Pinpoint the cell where the given text exists, returning its [x, y] midpoint coordinate. 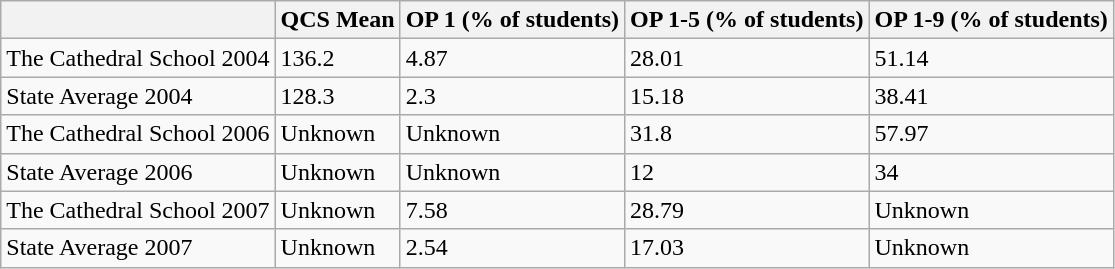
34 [991, 172]
The Cathedral School 2006 [138, 134]
The Cathedral School 2007 [138, 210]
15.18 [747, 96]
2.3 [512, 96]
QCS Mean [338, 20]
38.41 [991, 96]
17.03 [747, 248]
OP 1-5 (% of students) [747, 20]
OP 1 (% of students) [512, 20]
31.8 [747, 134]
The Cathedral School 2004 [138, 58]
28.79 [747, 210]
4.87 [512, 58]
51.14 [991, 58]
State Average 2006 [138, 172]
2.54 [512, 248]
12 [747, 172]
State Average 2004 [138, 96]
State Average 2007 [138, 248]
28.01 [747, 58]
OP 1-9 (% of students) [991, 20]
7.58 [512, 210]
57.97 [991, 134]
128.3 [338, 96]
136.2 [338, 58]
